Search for the cell housing the specified text and yield its [X, Y] center coordinate. 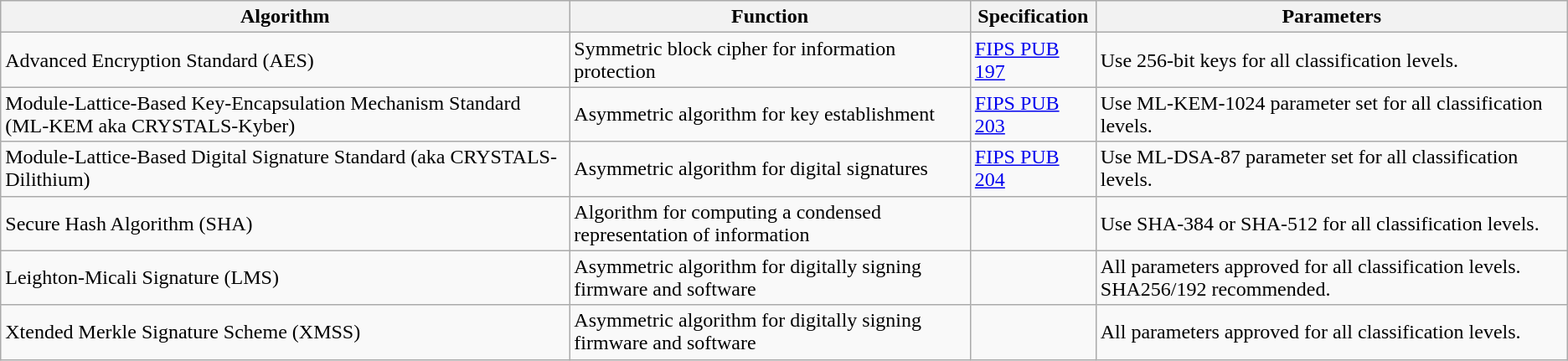
Specification [1033, 17]
Use ML-KEM-1024 parameter set for all classification levels. [1332, 114]
All parameters approved for all classification levels. SHA256/192 recommended. [1332, 278]
Secure Hash Algorithm (SHA) [285, 223]
Algorithm [285, 17]
Parameters [1332, 17]
All parameters approved for all classification levels. [1332, 332]
FIPS PUB 203 [1033, 114]
Xtended Merkle Signature Scheme (XMSS) [285, 332]
Advanced Encryption Standard (AES) [285, 60]
Leighton-Micali Signature (LMS) [285, 278]
FIPS PUB 197 [1033, 60]
Use 256-bit keys for all classification levels. [1332, 60]
Symmetric block cipher for information protection [770, 60]
Asymmetric algorithm for digital signatures [770, 169]
Module-Lattice-Based Digital Signature Standard (aka CRYSTALS-Dilithium) [285, 169]
Use ML-DSA-87 parameter set for all classification levels. [1332, 169]
Function [770, 17]
Module-Lattice-Based Key-Encapsulation Mechanism Standard (ML-KEM aka CRYSTALS-Kyber) [285, 114]
Algorithm for computing a condensed representation of information [770, 223]
FIPS PUB 204 [1033, 169]
Asymmetric algorithm for key establishment [770, 114]
Use SHA-384 or SHA-512 for all classification levels. [1332, 223]
